Pinpoint the cell where the given text exists, returning its [x, y] midpoint coordinate. 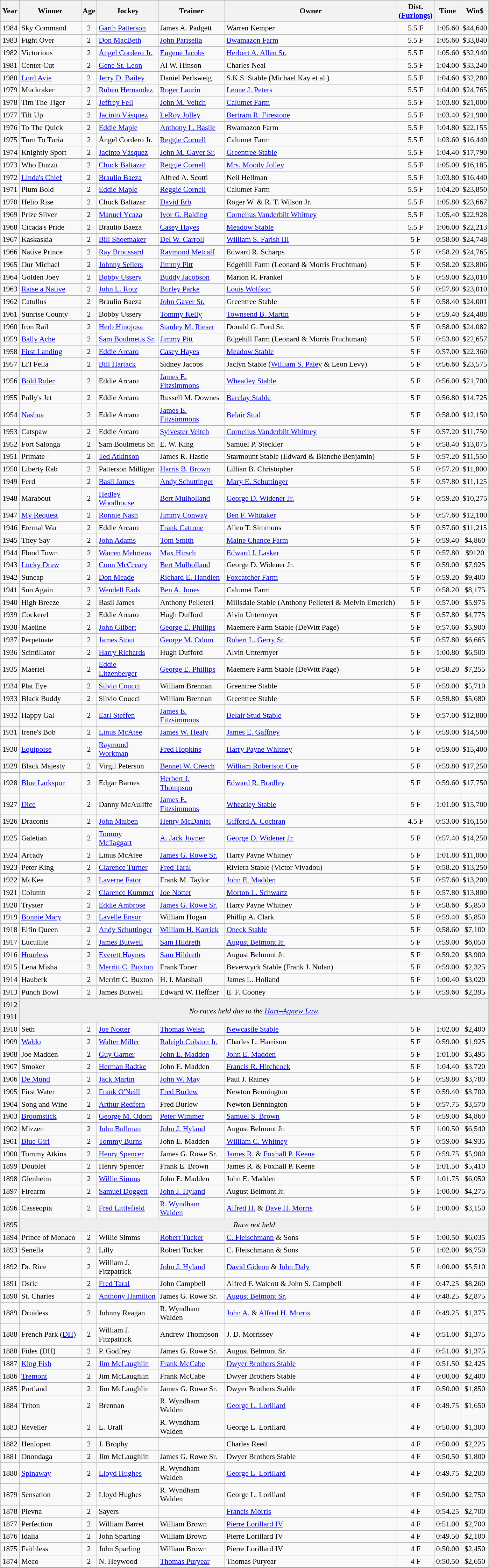
Eternal War [50, 528]
0:51.50 [448, 1364]
Ben F. Whitaker [311, 515]
1906 [10, 1079]
John Parisella [191, 41]
1:04.20 [448, 190]
Sun Again [50, 590]
1:05.80 [448, 202]
They Say [50, 540]
Arthur Redfern [127, 1104]
Dist. (Furlongs) [416, 11]
$2,200 [475, 1473]
1926 [10, 822]
1957 [10, 364]
Marion R. Frankel [311, 277]
1875 [10, 1549]
$14,500 [475, 732]
$17,790 [475, 153]
Fort Salonga [50, 444]
Dice [50, 804]
1878 [10, 1512]
$11,125 [475, 482]
$22,155 [475, 128]
David Erb [191, 202]
1983 [10, 41]
$4,275 [475, 1191]
William H. Karrick [191, 930]
1910 [10, 1029]
Tommy Atkins [50, 1154]
$11,550 [475, 457]
Plat Eye [50, 686]
Edward R. Scharps [311, 252]
0:53.00 [448, 822]
1937 [10, 640]
$17,250 [475, 766]
Frank M. Taylor [191, 880]
Anthony Pelleteri [191, 602]
Frank E. Brown [191, 1166]
Linda's Chief [50, 178]
Iron Rail [50, 327]
Sky Command [50, 28]
James L. Holland [311, 980]
Andrew Thompson [191, 1334]
Cicada's Pride [50, 227]
Barclay Stable [311, 398]
1949 [10, 482]
$23,575 [475, 364]
Knightly Sport [50, 153]
Jimmy Conway [191, 515]
1921 [10, 893]
Mizzen [50, 1129]
Millsdale Stable (Anthony Pelleteri & Melvin Emerich) [311, 602]
$22,657 [475, 339]
1962 [10, 302]
Spinaway [50, 1473]
Frank Catrone [191, 528]
$11,000 [475, 855]
Frank Toner [191, 967]
John M. Gaver Sr. [191, 153]
$5,680 [475, 699]
$22,213 [475, 227]
Maeline [50, 628]
$32,940 [475, 53]
1947 [10, 515]
Maeriel [50, 669]
Everett Haynes [127, 955]
Suncap [50, 578]
Dr. Rice [50, 1267]
High Breeze [50, 602]
Prince of Monaco [50, 1238]
E. W. King [191, 444]
Richard E. Handlen [191, 578]
Fides (DH) [50, 1351]
McKee [50, 880]
Punch Bowl [50, 992]
Portland [50, 1389]
$21,000 [475, 103]
Tommy Kelly [191, 315]
1963 [10, 289]
J. D. Morrissey [311, 1334]
$6,500 [475, 652]
$7,925 [475, 565]
Ruben Hernandez [127, 90]
$15,400 [475, 749]
$3,700 [475, 1092]
1964 [10, 277]
$14,725 [475, 398]
Manuel Ycaza [127, 215]
Thomas Welsh [191, 1029]
Herbert J. Thompson [191, 783]
Happy Gal [50, 716]
$13,200 [475, 880]
Brennan [127, 1406]
Raleigh Colston Jr. [191, 1042]
1895 [10, 1225]
$4,775 [475, 615]
Sayers [127, 1512]
St. Charles [50, 1296]
1891 [10, 1284]
A. Jack Joyner [191, 838]
Belair Stud Stable [311, 716]
Samuel S. Brown [311, 1117]
Johnny Sellers [127, 265]
Bonnie Mary [50, 917]
Idalia [50, 1537]
1969 [10, 215]
$23,667 [475, 202]
$10,275 [475, 498]
Harris B. Brown [191, 469]
1909 [10, 1042]
Neil Hellman [311, 178]
Catullus [50, 302]
Bally Ache [50, 339]
Broomstick [50, 1117]
Samuel Doggett [127, 1191]
$11,750 [475, 432]
James R. Hastie [191, 457]
Bill Hartack [127, 364]
4.5 F [416, 822]
Lucullite [50, 942]
Native Prince [50, 252]
Francis R. Hitchcock [311, 1067]
1905 [10, 1092]
$6,665 [475, 640]
$3,020 [475, 980]
Bertram R. Firestone [311, 115]
Joe Madden [50, 1054]
LeRoy Jolley [191, 115]
Song and Wine [50, 1104]
$11,800 [475, 469]
1890 [10, 1296]
Harry Richards [127, 652]
$2,100 [475, 1537]
Perpetuate [50, 640]
$2,875 [475, 1296]
1955 [10, 398]
1958 [10, 352]
Burley Parke [191, 289]
$16,185 [475, 165]
$1,650 [475, 1406]
Irene's Bob [50, 732]
William Barret [127, 1524]
Anthony Hamilton [127, 1296]
1:01.75 [448, 1179]
Ivor G. Balding [191, 215]
Starmount Stable (Edward & Blanche Benjamin) [311, 457]
To The Quick [50, 128]
Johnny Reagan [127, 1313]
Del W. Carroll [191, 240]
$21,900 [475, 115]
$3,780 [475, 1079]
William C. Whitney [311, 1142]
1902 [10, 1129]
Ronnie Nash [127, 515]
Peter King [50, 868]
0:49.25 [448, 1313]
Al W. Hinson [191, 65]
Allen T. Simmons [311, 528]
Patterson Milligan [127, 469]
Owner [311, 11]
Bold Ruler [50, 381]
0:56.80 [448, 398]
1953 [10, 432]
J. Brophy [127, 1444]
$1,850 [475, 1389]
1894 [10, 1238]
Seth [50, 1029]
$32,280 [475, 78]
$3,570 [475, 1104]
1940 [10, 602]
$16,150 [475, 822]
My Request [50, 515]
Firearm [50, 1191]
Louis Wolfson [311, 289]
1974 [10, 153]
1884 [10, 1406]
1876 [10, 1537]
William S. Farish III [311, 240]
Eddie Litzenberger [127, 669]
1929 [10, 766]
1934 [10, 686]
1877 [10, 1524]
Robert L. Gerry Sr. [311, 640]
1970 [10, 202]
1936 [10, 652]
First Water [50, 1092]
1977 [10, 115]
Garth Patterson [127, 28]
$12,150 [475, 415]
Scintillator [50, 652]
$6,540 [475, 1129]
Lucky Draw [50, 565]
Francis Morris [311, 1512]
0:48.25 [448, 1296]
David Gideon & John Daly [311, 1267]
1883 [10, 1427]
1:01.50 [448, 1166]
1:01.80 [448, 855]
Henry McDaniel [191, 822]
Arcady [50, 855]
1973 [10, 165]
Prize Silver [50, 215]
Tryster [50, 905]
$5,975 [475, 602]
Year [10, 11]
1960 [10, 327]
James A. Padgett [191, 28]
John M. Veitch [191, 103]
$2,325 [475, 967]
Fight Over [50, 41]
Plum Bold [50, 190]
Herman Radtke [127, 1067]
1881 [10, 1457]
Raise a Native [50, 289]
$3,900 [475, 955]
Win$ [475, 11]
Roger W. & R. T. Wilson Jr. [311, 202]
$1,925 [475, 1042]
Riviera Stable (Victor Vivadou) [311, 868]
Senella [50, 1250]
Draconis [50, 822]
$8,260 [475, 1284]
$22,928 [475, 215]
1971 [10, 190]
1911 [10, 1017]
1980 [10, 78]
Morton L. Schwartz [311, 893]
1896 [10, 1208]
Charles L. Harrison [311, 1042]
1:00.80 [448, 652]
1961 [10, 315]
Tilt Up [50, 115]
1:04.60 [448, 78]
Ferd [50, 482]
Our Michael [50, 265]
Equipoise [50, 749]
Danny McAuliffe [127, 804]
John Gaver Sr. [191, 302]
William Hogan [191, 917]
$44,640 [475, 28]
1880 [10, 1473]
Don MacBeth [127, 41]
$9120 [475, 553]
Herb Hinojosa [127, 327]
Donald G. Ford Sr. [311, 327]
Don Meade [127, 578]
N. Heywood [127, 1561]
$5,710 [475, 686]
$12,800 [475, 716]
$23,806 [475, 265]
Smoker [50, 1067]
Winner [50, 11]
Oneck Stable [311, 930]
Roger Laurin [191, 90]
Center Cut [50, 65]
$1,300 [475, 1427]
1956 [10, 381]
$2,225 [475, 1444]
Nashua [50, 415]
Blue Girl [50, 1142]
John A. & Alfred H. Morris [311, 1313]
0:59.75 [448, 1154]
1918 [10, 930]
$3,720 [475, 1067]
1:05.40 [448, 215]
1893 [10, 1250]
Time [448, 11]
1922 [10, 880]
Onondaga [50, 1457]
John Bullman [127, 1129]
Blue Larkspur [50, 783]
Waldo [50, 1042]
Lord Avie [50, 78]
Lilly [127, 1250]
1939 [10, 615]
1885 [10, 1389]
Fred Littlefield [127, 1208]
$7,255 [475, 669]
1965 [10, 265]
Stanley M. Rieser [191, 327]
Jerry D. Bailey [127, 78]
James Stout [127, 640]
Liberty Rab [50, 469]
$5,410 [475, 1166]
Perfection [50, 1524]
1924 [10, 855]
0:57.40 [448, 838]
Clarence Kummer [127, 893]
1901 [10, 1142]
L. Urall [127, 1427]
Gene St. Leon [127, 65]
1920 [10, 905]
Warren Mehrtens [127, 553]
1981 [10, 65]
Li'l Fella [50, 364]
Paul J. Rainey [311, 1079]
Wendell Eads [127, 590]
John Adams [127, 540]
Edward W. Heffner [191, 992]
1945 [10, 540]
Jack Martin [127, 1079]
Samuel P. Steckler [311, 444]
John Maiben [127, 822]
$6,750 [475, 1250]
Fred Hopkins [191, 749]
Henlopen [50, 1444]
Mary E. Schuttinger [311, 482]
Buddy Jacobson [191, 277]
Walter Miller [127, 1042]
Daniel Perlsweig [191, 78]
1889 [10, 1313]
$2,450 [475, 1549]
$21,700 [475, 381]
1912 [10, 1005]
Black Majesty [50, 766]
1914 [10, 980]
Cockerel [50, 615]
Newcastle Stable [311, 1029]
Marabout [50, 498]
1927 [10, 804]
1886 [10, 1376]
1951 [10, 457]
Virgil Peterson [127, 766]
Beverwyck Stable (Frank J. Nolan) [311, 967]
1941 [10, 590]
Mrs. Moody Jolley [311, 165]
Tim The Tiger [50, 103]
1984 [10, 28]
Plevna [50, 1512]
Race not held [254, 1225]
H. I. Marshall [191, 980]
1972 [10, 178]
Age [89, 11]
Townsend B. Martin [311, 315]
Sunrise County [50, 315]
Tommy McTaggart [127, 838]
$24,001 [475, 302]
1:00.40 [448, 980]
Eddie Ambrose [127, 905]
Sensation [50, 1495]
1967 [10, 240]
1897 [10, 1191]
Russell M. Downes [191, 398]
Jaclyn Stable (William S. Paley & Leon Levy) [311, 364]
James W. Healy [191, 732]
1938 [10, 628]
$2,395 [475, 992]
1946 [10, 528]
John W. May [191, 1079]
$7,100 [475, 930]
1944 [10, 553]
1976 [10, 128]
1928 [10, 783]
Frank O'Neill [127, 1092]
Ted Atkinson [127, 457]
1982 [10, 53]
1954 [10, 415]
Doublet [50, 1166]
Eugene Jacobs [191, 53]
$23,850 [475, 190]
1874 [10, 1561]
Polly's Jet [50, 398]
Muckraker [50, 90]
$13,250 [475, 868]
1923 [10, 868]
1917 [10, 942]
No races held due to the Hart–Agnew Law. [254, 1011]
John Gilbert [127, 628]
$2,650 [475, 1561]
S.K.S. Stable (Michael Kay et al.) [311, 78]
Guy Garner [127, 1054]
Glenheim [50, 1179]
1968 [10, 227]
Lavelle Ensor [127, 917]
Earl Steffen [127, 716]
Laverne Fator [127, 880]
James E. Gaffney [311, 732]
1925 [10, 838]
$24,748 [475, 240]
Foxcatcher Farm [311, 578]
1892 [10, 1267]
1978 [10, 103]
0:54.25 [448, 1512]
Maine Chance Farm [311, 540]
1903 [10, 1117]
Helio Rise [50, 202]
Turn To Turia [50, 140]
Warren Kemper [311, 28]
Conn McCreary [127, 565]
$24,082 [475, 327]
Jockey [127, 11]
$9,400 [475, 578]
1959 [10, 339]
$13,075 [475, 444]
1907 [10, 1067]
Galetian [50, 838]
$24,488 [475, 315]
Raymond Workman [127, 749]
1900 [10, 1154]
Edward R. Bradley [311, 783]
$33,840 [475, 41]
Hourless [50, 955]
Tremont [50, 1376]
$13,800 [475, 893]
Alfred A. Scotti [191, 178]
Herbert A. Allen Sr. [311, 53]
1:03.60 [448, 140]
William Robertson Coe [311, 766]
1930 [10, 749]
$4.935 [475, 1142]
Meco [50, 1561]
$3,150 [475, 1208]
$14,250 [475, 838]
Tom Smith [191, 540]
1:04.80 [448, 128]
Bill Shoemaker [127, 240]
Max Hirsch [191, 553]
1935 [10, 669]
Kaskaskia [50, 240]
Primate [50, 457]
1898 [10, 1179]
French Park (DH) [50, 1334]
Lena Misha [50, 967]
John Campbell [191, 1284]
Jeffrey Fell [127, 103]
1887 [10, 1364]
Catspaw [50, 432]
1879 [10, 1495]
$12,100 [475, 515]
$5,495 [475, 1054]
Osric [50, 1284]
$22,360 [475, 352]
Ben A. Jones [191, 590]
Elfin Queen [50, 930]
Clarence Turner [127, 868]
$5,510 [475, 1267]
1:06.00 [448, 227]
Who Duzzit [50, 165]
Alfred F. Walcott & John S. Campbell [311, 1284]
King Fish [50, 1364]
$6,035 [475, 1238]
$8,175 [475, 590]
$1,800 [475, 1457]
Trainer [191, 11]
$33,240 [475, 65]
Casseopia [50, 1208]
Alfred H. & Dave H. Morris [311, 1208]
Charles Reed [311, 1444]
0:00.00 [448, 1376]
Tommy Burns [127, 1142]
1931 [10, 732]
Lillian B. Christopher [311, 469]
0:53.80 [448, 339]
Faithless [50, 1549]
Hedley Woodhouse [127, 498]
1943 [10, 565]
Raymond Metcalf [191, 252]
Ray Broussard [127, 252]
Flood Town [50, 553]
P. Godfrey [127, 1351]
Peter Wimmer [191, 1117]
1979 [10, 90]
1916 [10, 955]
Sylvester Veitch [191, 432]
Victorious [50, 53]
1932 [10, 716]
0:49.50 [448, 1537]
1975 [10, 140]
Triton [50, 1406]
1915 [10, 967]
$15,700 [475, 804]
0:57.75 [448, 1104]
$2,425 [475, 1364]
First Landing [50, 352]
1952 [10, 444]
1908 [10, 1054]
Bennet W. Creech [191, 766]
0:47.25 [448, 1284]
Anthony L. Basile [191, 128]
Charles Neal [311, 65]
$17,750 [475, 783]
1942 [10, 578]
1950 [10, 469]
E. F. Cooney [311, 992]
Belair Stud [311, 415]
De Mund [50, 1079]
$11,215 [475, 528]
0:56.00 [448, 381]
Column [50, 893]
Edgar Barnes [127, 783]
1913 [10, 992]
1966 [10, 252]
1904 [10, 1104]
1899 [10, 1166]
Phillip A. Clark [311, 917]
1919 [10, 917]
1882 [10, 1444]
Gifford A. Cochran [311, 822]
Reveller [50, 1427]
1:05.00 [448, 165]
1:03.40 [448, 115]
1933 [10, 699]
Leone J. Peters [311, 90]
0:56.60 [448, 364]
Edward J. Lasker [311, 553]
Hauberk [50, 980]
John L. Rotz [127, 289]
Sidney Jacobs [191, 364]
Druidess [50, 1313]
Golden Joey [50, 277]
Black Buddy [50, 699]
$2,750 [475, 1495]
1948 [10, 498]
